Scan for the cell matching the given text and deliver its (x, y) coordinate at center. 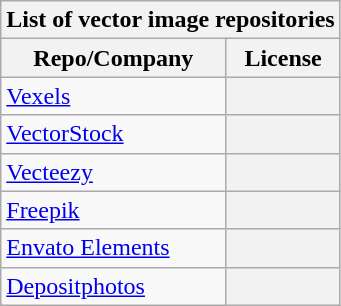
Vecteezy (114, 172)
Freepik (114, 210)
VectorStock (114, 134)
Envato Elements (114, 248)
Depositphotos (114, 286)
License (283, 58)
List of vector image repositories (170, 20)
Vexels (114, 96)
Repo/Company (114, 58)
